Find where the given text appears and provide that cell's center as (x, y) coordinate. 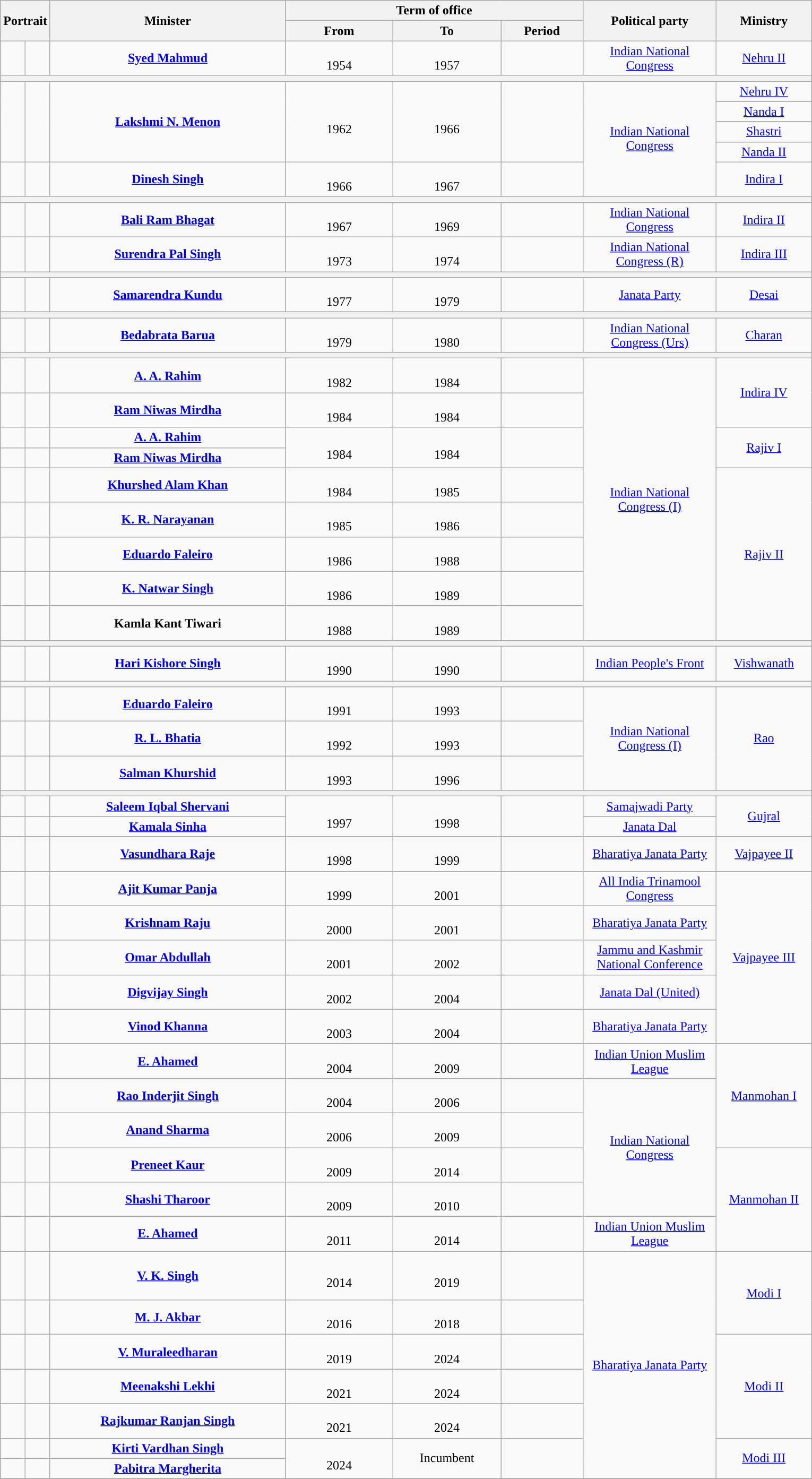
Term of office (434, 11)
V. Muraleedharan (168, 1352)
All India Trinamool Congress (650, 889)
Vinod Khanna (168, 1027)
Khurshed Alam Khan (168, 485)
Vajpayee III (764, 958)
Omar Abdullah (168, 958)
Charan (764, 336)
Ministry (764, 21)
1954 (339, 58)
Lakshmi N. Menon (168, 122)
Vajpayee II (764, 854)
1973 (339, 254)
Vasundhara Raje (168, 854)
1991 (339, 704)
To (447, 31)
Meenakshi Lekhi (168, 1387)
Indira I (764, 179)
1980 (447, 336)
Jammu and Kashmir National Conference (650, 958)
Manmohan II (764, 1200)
K. R. Narayanan (168, 519)
Portrait (25, 21)
Krishnam Raju (168, 923)
Janata Party (650, 295)
Indira III (764, 254)
Ajit Kumar Panja (168, 889)
2011 (339, 1234)
Samarendra Kundu (168, 295)
1977 (339, 295)
Political party (650, 21)
1997 (339, 816)
Gujral (764, 816)
Kirti Vardhan Singh (168, 1448)
1957 (447, 58)
Modi II (764, 1387)
Indian National Congress (Urs) (650, 336)
2018 (447, 1318)
Hari Kishore Singh (168, 664)
K. Natwar Singh (168, 588)
Period (542, 31)
Modi I (764, 1293)
1974 (447, 254)
Nanda I (764, 111)
2016 (339, 1318)
Indian National Congress (R) (650, 254)
Kamla Kant Tiwari (168, 623)
V. K. Singh (168, 1276)
Rao (764, 739)
Janata Dal (650, 827)
1996 (447, 773)
Kamala Sinha (168, 827)
Shashi Tharoor (168, 1200)
Manmohan I (764, 1096)
Janata Dal (United) (650, 992)
1992 (339, 739)
Bali Ram Bhagat (168, 220)
Syed Mahmud (168, 58)
Rajkumar Ranjan Singh (168, 1421)
Saleem Iqbal Shervani (168, 806)
Shastri (764, 132)
Dinesh Singh (168, 179)
Rao Inderjit Singh (168, 1096)
Nanda II (764, 152)
1969 (447, 220)
2003 (339, 1027)
Surendra Pal Singh (168, 254)
Pabitra Margherita (168, 1468)
1962 (339, 122)
1982 (339, 376)
M. J. Akbar (168, 1318)
Rajiv II (764, 554)
Indian People's Front (650, 664)
Rajiv I (764, 448)
Preneet Kaur (168, 1165)
Samajwadi Party (650, 806)
Indira IV (764, 393)
Indira II (764, 220)
Nehru IV (764, 91)
R. L. Bhatia (168, 739)
2000 (339, 923)
Digvijay Singh (168, 992)
Desai (764, 295)
Incumbent (447, 1458)
Anand Sharma (168, 1130)
Salman Khurshid (168, 773)
Nehru II (764, 58)
Vishwanath (764, 664)
From (339, 31)
2010 (447, 1200)
Bedabrata Barua (168, 336)
Minister (168, 21)
Modi III (764, 1458)
